Locate the cell with the specified text and output its (x, y) center coordinate. 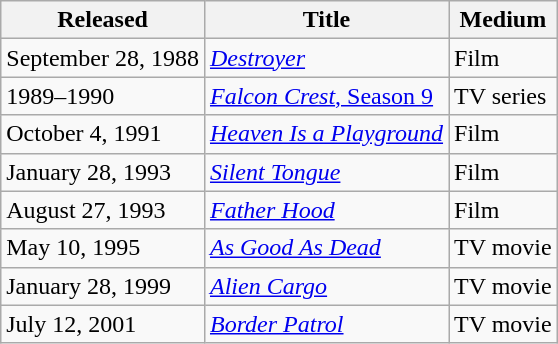
Father Hood (326, 210)
Alien Cargo (326, 286)
September 28, 1988 (103, 58)
Border Patrol (326, 324)
May 10, 1995 (103, 248)
October 4, 1991 (103, 134)
Silent Tongue (326, 172)
Released (103, 20)
Heaven Is a Playground (326, 134)
July 12, 2001 (103, 324)
As Good As Dead (326, 248)
Title (326, 20)
August 27, 1993 (103, 210)
January 28, 1993 (103, 172)
TV series (504, 96)
Medium (504, 20)
1989–1990 (103, 96)
Falcon Crest, Season 9 (326, 96)
January 28, 1999 (103, 286)
Destroyer (326, 58)
